Locate the cell with the specified text and output its (X, Y) center coordinate. 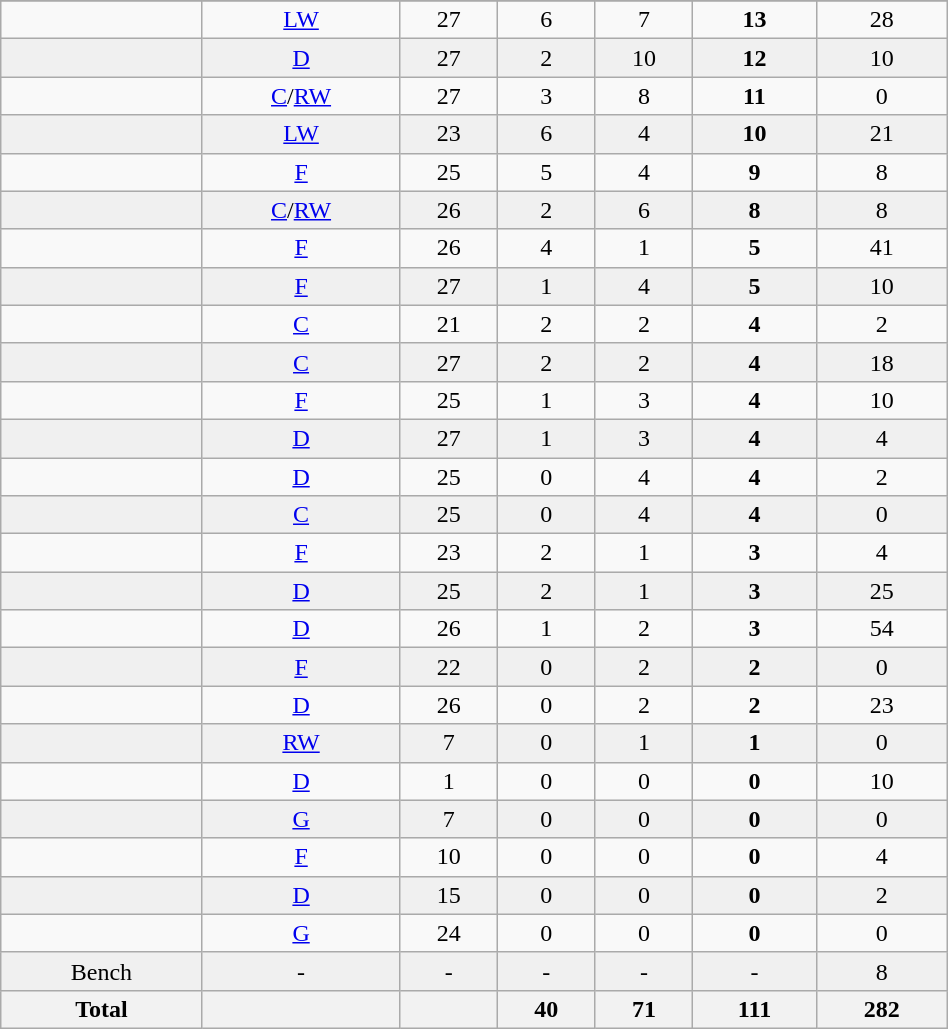
Bench (102, 971)
41 (882, 248)
18 (882, 362)
12 (755, 58)
71 (644, 1009)
282 (882, 1009)
54 (882, 629)
28 (882, 20)
22 (449, 667)
111 (755, 1009)
11 (755, 96)
Total (102, 1009)
40 (547, 1009)
13 (755, 20)
15 (449, 895)
RW (301, 743)
24 (449, 933)
9 (755, 172)
